Output the (x, y) coordinate of the center of the cell containing the given text.  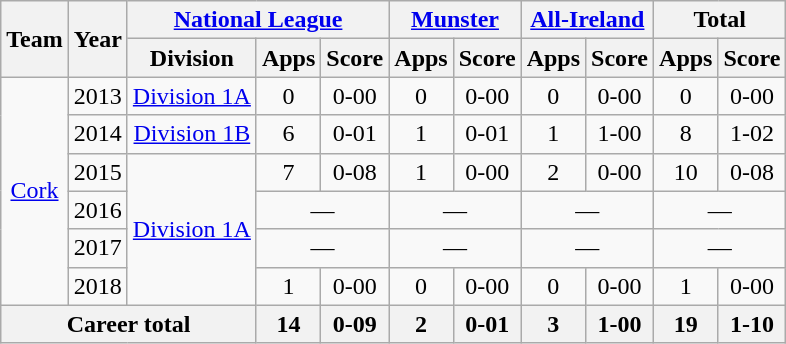
8 (686, 134)
Career total (129, 324)
3 (553, 324)
7 (288, 172)
2015 (98, 172)
19 (686, 324)
Munster (455, 20)
Division 1B (192, 134)
Team (35, 39)
6 (288, 134)
Total (720, 20)
2016 (98, 210)
National League (258, 20)
1-02 (752, 134)
14 (288, 324)
10 (686, 172)
Year (98, 39)
2013 (98, 96)
2018 (98, 286)
All-Ireland (587, 20)
2014 (98, 134)
1-10 (752, 324)
0-09 (355, 324)
2017 (98, 248)
Division (192, 58)
Cork (35, 191)
